Detect which cell encompasses the target text, then output its (x, y) center coordinate. 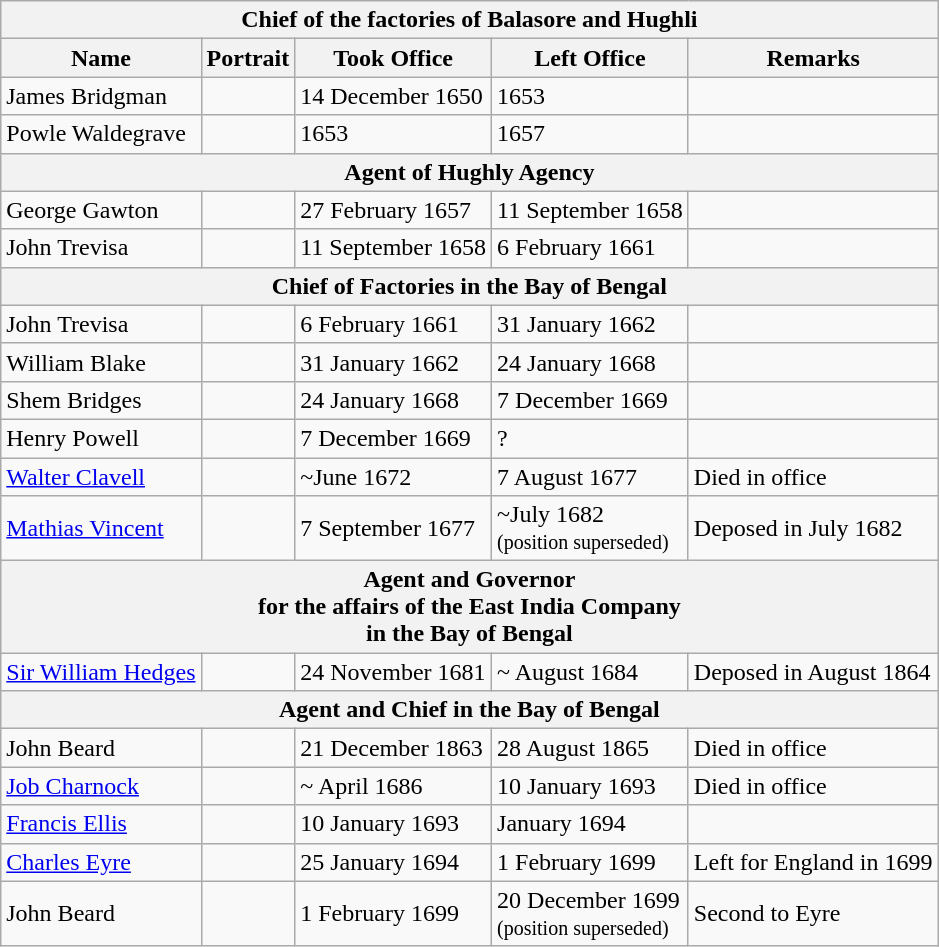
Sir William Hedges (101, 672)
14 December 1650 (394, 96)
? (590, 438)
Took Office (394, 58)
Henry Powell (101, 438)
Second to Eyre (813, 914)
21 December 1863 (394, 748)
25 January 1694 (394, 862)
7 September 1677 (394, 528)
Walter Clavell (101, 477)
Mathias Vincent (101, 528)
~ April 1686 (394, 786)
Remarks (813, 58)
January 1694 (590, 824)
~July 1682(position superseded) (590, 528)
28 August 1865 (590, 748)
Shem Bridges (101, 400)
20 December 1699(position superseded) (590, 914)
Francis Ellis (101, 824)
Chief of the factories of Balasore and Hughli (470, 20)
1657 (590, 134)
~June 1672 (394, 477)
~ August 1684 (590, 672)
Deposed in July 1682 (813, 528)
Agent and Governorfor the affairs of the East India Companyin the Bay of Bengal (470, 607)
Portrait (248, 58)
Deposed in August 1864 (813, 672)
Left Office (590, 58)
Left for England in 1699 (813, 862)
27 February 1657 (394, 210)
Job Charnock (101, 786)
Charles Eyre (101, 862)
24 November 1681 (394, 672)
Powle Waldegrave (101, 134)
7 August 1677 (590, 477)
George Gawton (101, 210)
Agent and Chief in the Bay of Bengal (470, 710)
Chief of Factories in the Bay of Bengal (470, 286)
Agent of Hughly Agency (470, 172)
James Bridgman (101, 96)
William Blake (101, 362)
Name (101, 58)
